Extract the (x, y) coordinate from the center of the cell holding the provided text.  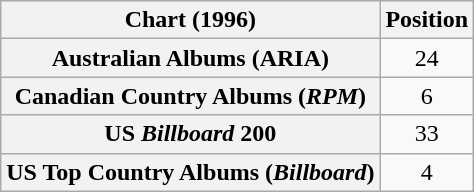
Canadian Country Albums (RPM) (190, 96)
6 (427, 96)
Position (427, 20)
Chart (1996) (190, 20)
US Billboard 200 (190, 134)
Australian Albums (ARIA) (190, 58)
4 (427, 172)
24 (427, 58)
33 (427, 134)
US Top Country Albums (Billboard) (190, 172)
